Capture the cell that displays the provided text and extract its [X, Y] central coordinate. 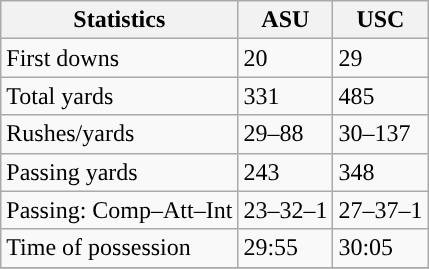
Passing: Comp–Att–Int [120, 210]
Rushes/yards [120, 134]
243 [286, 172]
27–37–1 [380, 210]
348 [380, 172]
Passing yards [120, 172]
30–137 [380, 134]
Total yards [120, 96]
20 [286, 58]
29:55 [286, 248]
29–88 [286, 134]
ASU [286, 20]
Statistics [120, 20]
Time of possession [120, 248]
23–32–1 [286, 210]
485 [380, 96]
30:05 [380, 248]
29 [380, 58]
331 [286, 96]
USC [380, 20]
First downs [120, 58]
